Determine the (X, Y) coordinate at the center of the cell enclosing the given text.  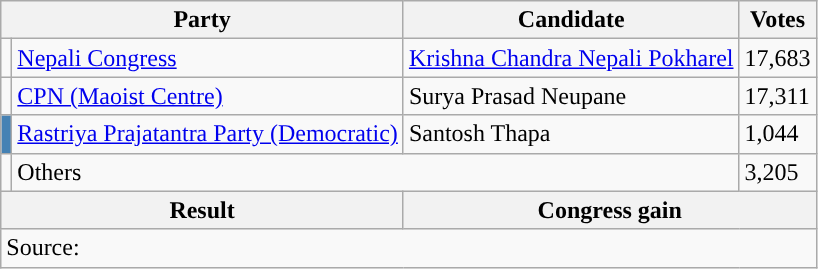
Krishna Chandra Nepali Pokharel (571, 58)
Party (202, 20)
Others (376, 172)
Votes (778, 20)
Santosh Thapa (571, 134)
3,205 (778, 172)
CPN (Maoist Centre) (208, 96)
Result (202, 210)
Nepali Congress (208, 58)
Congress gain (610, 210)
Rastriya Prajatantra Party (Democratic) (208, 134)
Candidate (571, 20)
Source: (408, 248)
1,044 (778, 134)
17,311 (778, 96)
17,683 (778, 58)
Surya Prasad Neupane (571, 96)
